Determine the [X, Y] coordinate at the center of the cell enclosing the given text.  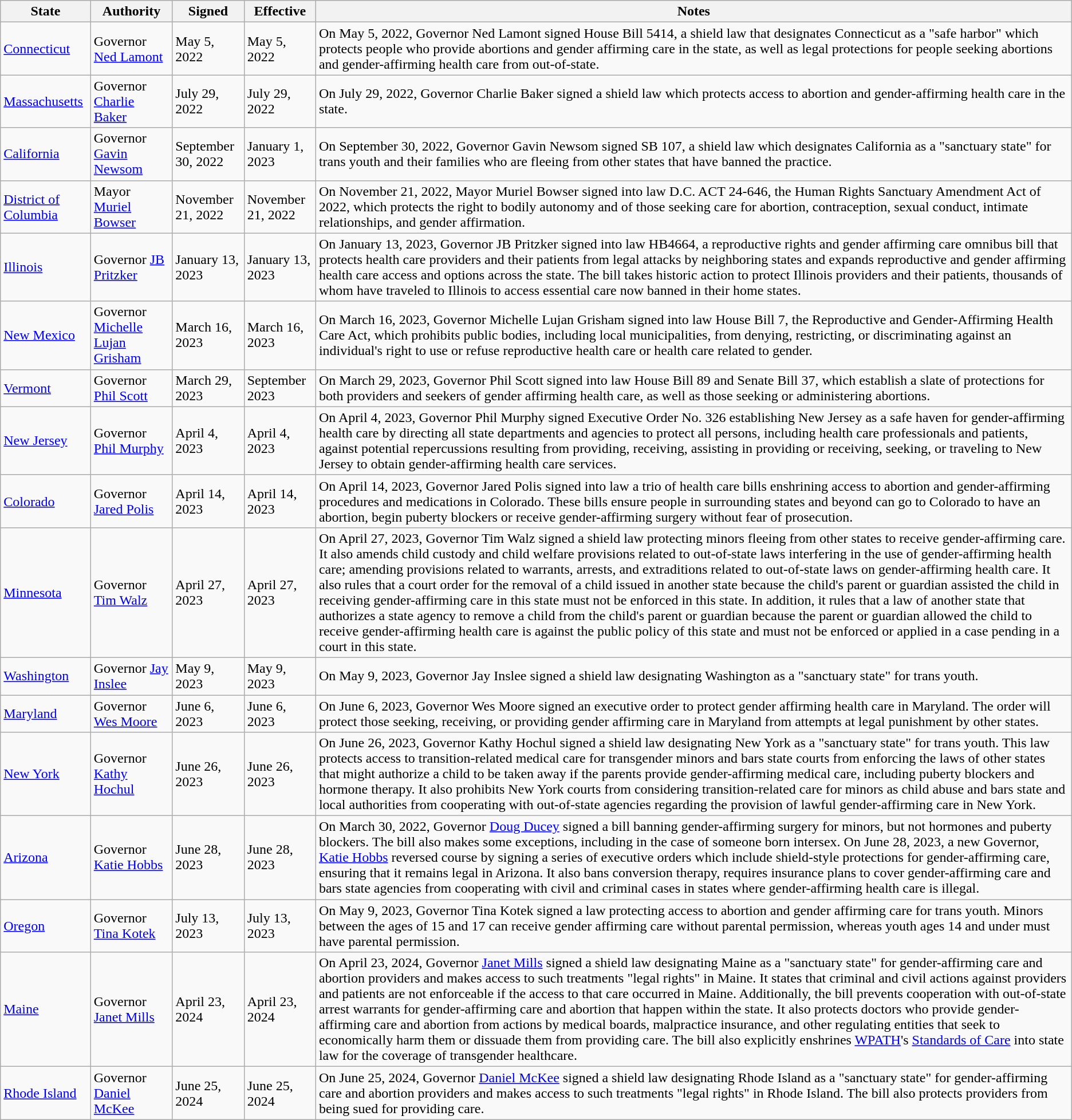
January 1, 2023 [279, 154]
Governor JB Pritzker [132, 267]
Arizona [46, 858]
Mayor Muriel Bowser [132, 207]
September 30, 2022 [208, 154]
Colorado [46, 501]
Signed [208, 11]
Governor Tina Kotek [132, 926]
Maine [46, 1009]
California [46, 154]
Illinois [46, 267]
Governor Phil Murphy [132, 441]
Massachusetts [46, 101]
Notes [693, 11]
Connecticut [46, 49]
Minnesota [46, 592]
District of Columbia [46, 207]
Governor Kathy Hochul [132, 774]
Effective [279, 11]
Governor Jay Inslee [132, 676]
Oregon [46, 926]
Governor Daniel McKee [132, 1093]
Governor Wes Moore [132, 713]
New Mexico [46, 336]
Governor Phil Scott [132, 388]
Rhode Island [46, 1093]
Governor Ned Lamont [132, 49]
Governor Gavin Newsom [132, 154]
On May 9, 2023, Governor Jay Inslee signed a shield law designating Washington as a "sanctuary state" for trans youth. [693, 676]
Governor Tim Walz [132, 592]
New Jersey [46, 441]
Vermont [46, 388]
Governor Janet Mills [132, 1009]
Maryland [46, 713]
March 29, 2023 [208, 388]
Governor Charlie Baker [132, 101]
On July 29, 2022, Governor Charlie Baker signed a shield law which protects access to abortion and gender-affirming health care in the state. [693, 101]
Governor Katie Hobbs [132, 858]
Governor Jared Polis [132, 501]
Authority [132, 11]
Washington [46, 676]
Governor Michelle Lujan Grisham [132, 336]
September 2023 [279, 388]
New York [46, 774]
State [46, 11]
